Output the [X, Y] coordinate of the center of the cell containing the given text.  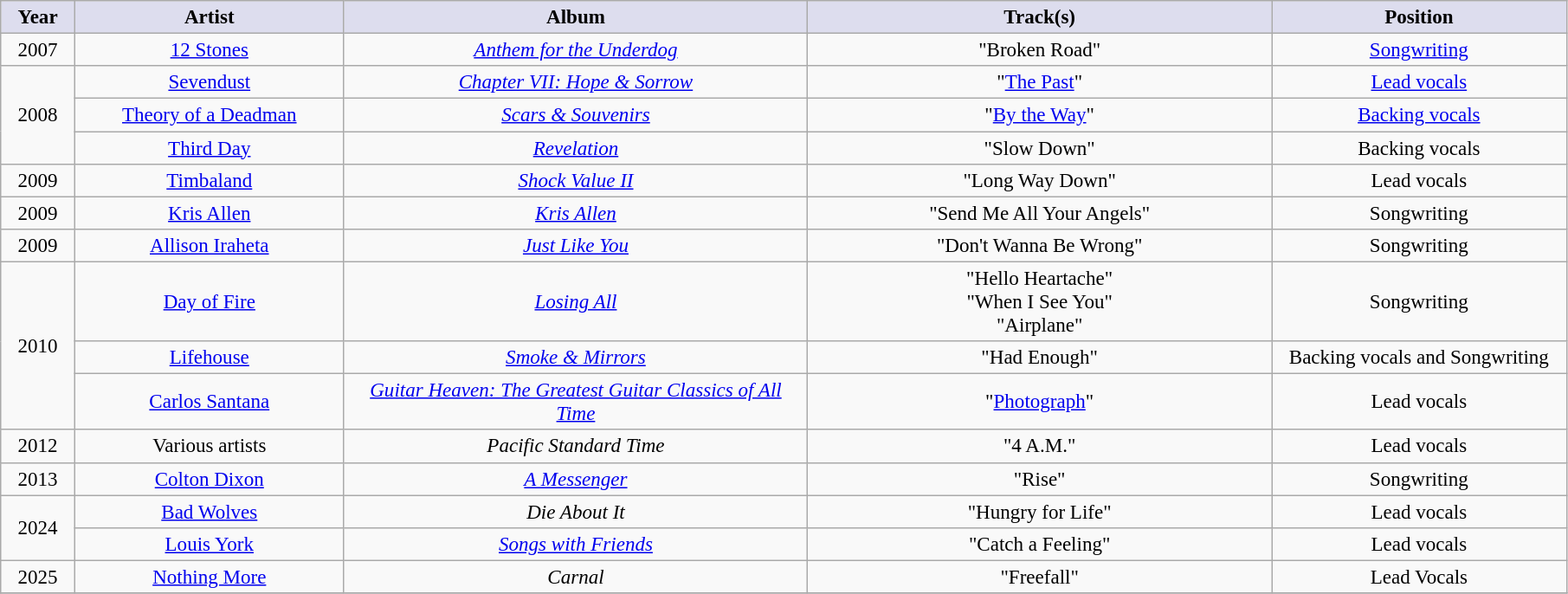
"4 A.M." [1040, 446]
"Photograph" [1040, 402]
2024 [38, 528]
A Messenger [576, 479]
"Broken Road" [1040, 49]
"The Past" [1040, 82]
2008 [38, 114]
"Catch a Feeling" [1040, 544]
"Send Me All Your Angels" [1040, 213]
Backing vocals and Songwriting [1418, 358]
Shock Value II [576, 180]
Die About It [576, 512]
Sevendust [210, 82]
"Hello Heartache" "When I See You" "Airplane" [1040, 301]
"Hungry for Life" [1040, 512]
"By the Way" [1040, 115]
Theory of a Deadman [210, 115]
"Don't Wanna Be Wrong" [1040, 246]
2013 [38, 479]
2007 [38, 49]
2025 [38, 577]
Songs with Friends [576, 544]
Smoke & Mirrors [576, 358]
Track(s) [1040, 17]
Year [38, 17]
Various artists [210, 446]
Carlos Santana [210, 402]
Colton Dixon [210, 479]
Allison Iraheta [210, 246]
Carnal [576, 577]
"Had Enough" [1040, 358]
Timbaland [210, 180]
"Long Way Down" [1040, 180]
Pacific Standard Time [576, 446]
Scars & Souvenirs [576, 115]
Lifehouse [210, 358]
Louis York [210, 544]
Chapter VII: Hope & Sorrow [576, 82]
Third Day [210, 148]
Just Like You [576, 246]
12 Stones [210, 49]
Artist [210, 17]
Lead Vocals [1418, 577]
"Rise" [1040, 479]
Album [576, 17]
"Freefall" [1040, 577]
Position [1418, 17]
Day of Fire [210, 301]
Nothing More [210, 577]
Losing All [576, 301]
"Slow Down" [1040, 148]
Guitar Heaven: The Greatest Guitar Classics of All Time [576, 402]
Bad Wolves [210, 512]
2012 [38, 446]
2010 [38, 345]
Anthem for the Underdog [576, 49]
Revelation [576, 148]
